Identify which cell holds the provided text, then report its [x, y] central coordinate. 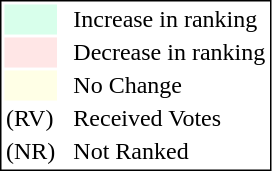
Decrease in ranking [170, 53]
(NR) [30, 151]
No Change [170, 85]
Received Votes [170, 119]
Not Ranked [170, 151]
(RV) [30, 119]
Increase in ranking [170, 19]
